For the text-containing cell, return its midpoint in (x, y) coordinate format. 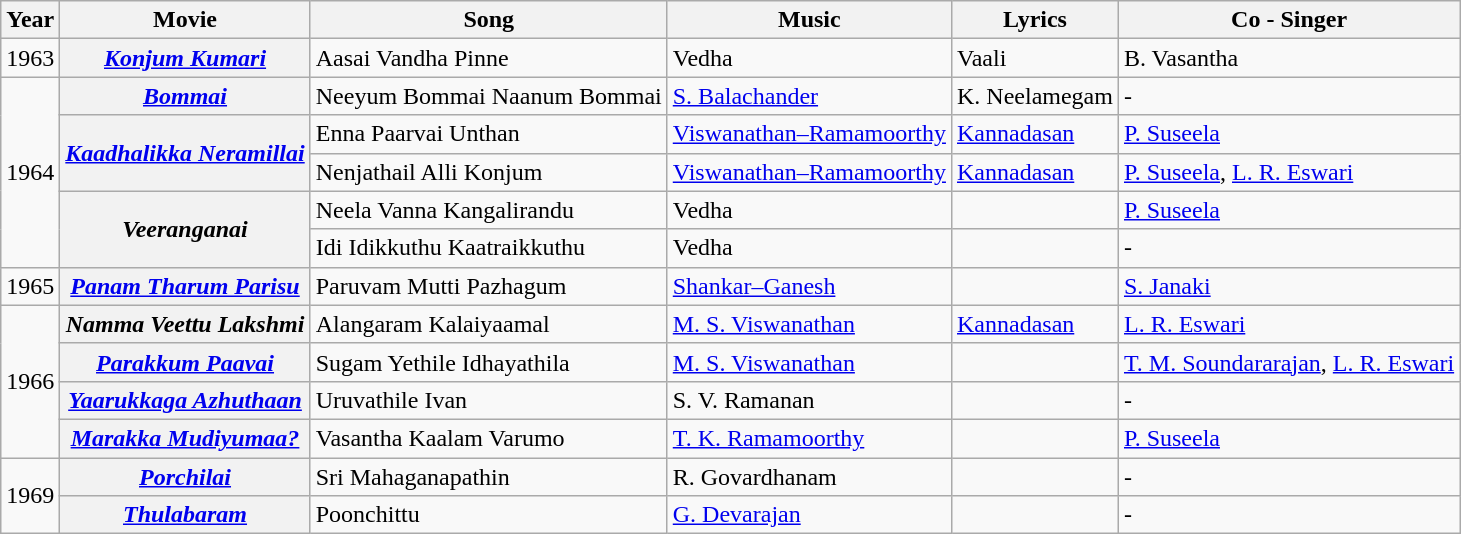
Kaadhalikka Neramillai (185, 153)
Sri Mahaganapathin (488, 477)
Konjum Kumari (185, 58)
T. K. Ramamoorthy (809, 438)
Lyrics (1034, 20)
Idi Idikkuthu Kaatraikkuthu (488, 248)
Alangaram Kalaiyaamal (488, 324)
G. Devarajan (809, 515)
T. M. Soundararajan, L. R. Eswari (1288, 362)
Yaarukkaga Azhuthaan (185, 400)
L. R. Eswari (1288, 324)
Enna Paarvai Unthan (488, 134)
Aasai Vandha Pinne (488, 58)
Year (30, 20)
Nenjathail Alli Konjum (488, 172)
1966 (30, 381)
Panam Tharum Parisu (185, 286)
Vasantha Kaalam Varumo (488, 438)
Music (809, 20)
Sugam Yethile Idhayathila (488, 362)
S. V. Ramanan (809, 400)
B. Vasantha (1288, 58)
Shankar–Ganesh (809, 286)
Movie (185, 20)
Marakka Mudiyumaa? (185, 438)
Thulabaram (185, 515)
R. Govardhanam (809, 477)
S. Balachander (809, 96)
Vaali (1034, 58)
Parakkum Paavai (185, 362)
S. Janaki (1288, 286)
Bommai (185, 96)
Co - Singer (1288, 20)
P. Suseela, L. R. Eswari (1288, 172)
Porchilai (185, 477)
Veeranganai (185, 229)
Song (488, 20)
Namma Veettu Lakshmi (185, 324)
Neeyum Bommai Naanum Bommai (488, 96)
K. Neelamegam (1034, 96)
1969 (30, 496)
Neela Vanna Kangalirandu (488, 210)
Poonchittu (488, 515)
Paruvam Mutti Pazhagum (488, 286)
Uruvathile Ivan (488, 400)
1963 (30, 58)
1964 (30, 172)
1965 (30, 286)
